Return [x, y] of the center of cell containing provided text 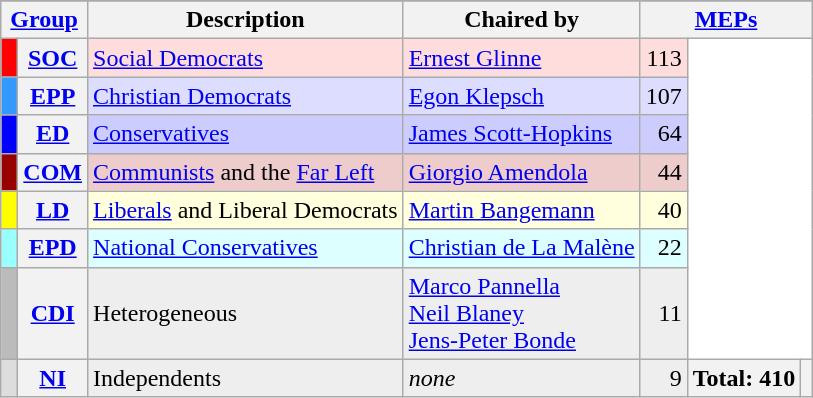
Social Democrats [246, 58]
Egon Klepsch [522, 96]
Giorgio Amendola [522, 172]
Christian de La Malène [522, 248]
Conservatives [246, 134]
Independents [246, 378]
Martin Bangemann [522, 210]
NI [53, 378]
40 [664, 210]
Marco PannellaNeil BlaneyJens-Peter Bonde [522, 313]
Total: 410 [744, 378]
MEPs [726, 20]
Description [246, 20]
Heterogeneous [246, 313]
Ernest Glinne [522, 58]
Group [44, 20]
COM [53, 172]
Communists and the Far Left [246, 172]
Christian Democrats [246, 96]
9 [664, 378]
11 [664, 313]
64 [664, 134]
none [522, 378]
EPD [53, 248]
44 [664, 172]
EPP [53, 96]
SOC [53, 58]
Liberals and Liberal Democrats [246, 210]
Chaired by [522, 20]
CDI [53, 313]
113 [664, 58]
LD [53, 210]
National Conservatives [246, 248]
22 [664, 248]
107 [664, 96]
ED [53, 134]
James Scott-Hopkins [522, 134]
